Output the (X, Y) coordinate of the center of the cell containing the given text.  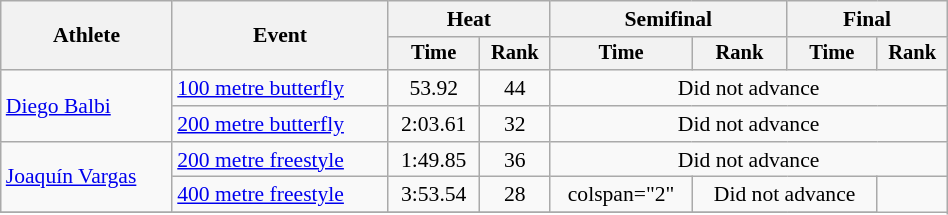
44 (515, 88)
32 (515, 124)
Athlete (86, 36)
36 (515, 160)
200 metre freestyle (280, 160)
colspan="2" (621, 195)
Heat (469, 19)
400 metre freestyle (280, 195)
2:03.61 (434, 124)
Semifinal (668, 19)
53.92 (434, 88)
200 metre butterfly (280, 124)
1:49.85 (434, 160)
Joaquín Vargas (86, 178)
100 metre butterfly (280, 88)
Event (280, 36)
3:53.54 (434, 195)
28 (515, 195)
Diego Balbi (86, 106)
Final (867, 19)
